From the cell containing the given text, extract its center point as (x, y) coordinate. 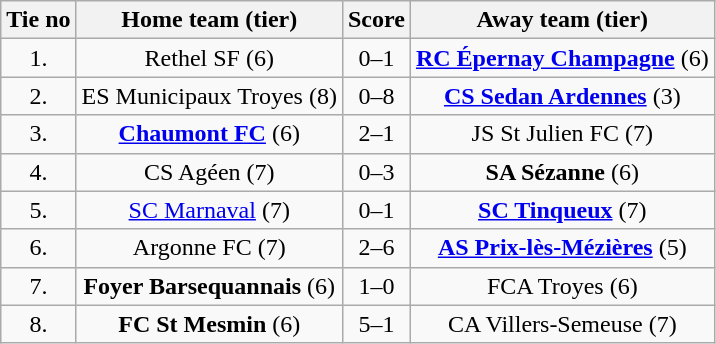
Tie no (38, 20)
2–6 (376, 248)
FCA Troyes (6) (562, 286)
4. (38, 172)
7. (38, 286)
Argonne FC (7) (209, 248)
0–3 (376, 172)
SA Sézanne (6) (562, 172)
AS Prix-lès-Mézières (5) (562, 248)
CA Villers-Semeuse (7) (562, 324)
ES Municipaux Troyes (8) (209, 96)
FC St Mesmin (6) (209, 324)
Score (376, 20)
8. (38, 324)
6. (38, 248)
1–0 (376, 286)
0–8 (376, 96)
JS St Julien FC (7) (562, 134)
Rethel SF (6) (209, 58)
Foyer Barsequannais (6) (209, 286)
5. (38, 210)
Home team (tier) (209, 20)
2–1 (376, 134)
2. (38, 96)
CS Agéen (7) (209, 172)
1. (38, 58)
Chaumont FC (6) (209, 134)
RC Épernay Champagne (6) (562, 58)
5–1 (376, 324)
CS Sedan Ardennes (3) (562, 96)
SC Marnaval (7) (209, 210)
SC Tinqueux (7) (562, 210)
3. (38, 134)
Away team (tier) (562, 20)
